Pinpoint the cell where the given text exists, returning its (x, y) midpoint coordinate. 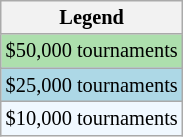
Legend (92, 17)
$10,000 tournaments (92, 118)
$50,000 tournaments (92, 51)
$25,000 tournaments (92, 85)
